Identify which cell holds the provided text, then report its (X, Y) central coordinate. 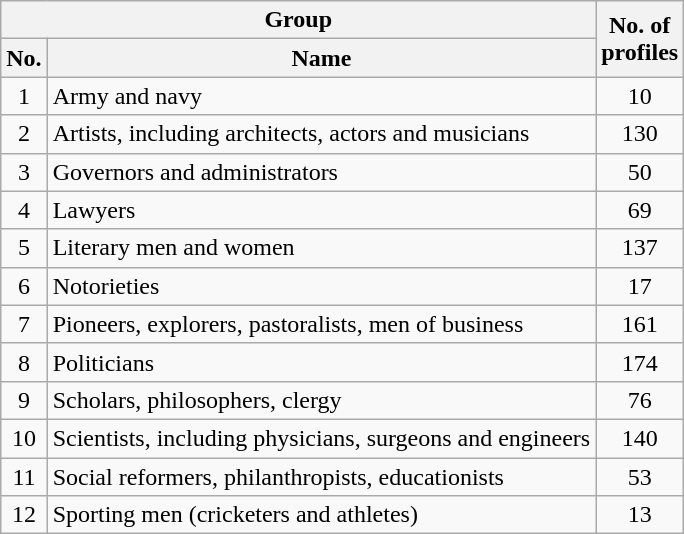
13 (640, 515)
9 (24, 400)
Literary men and women (322, 248)
Notorieties (322, 286)
3 (24, 172)
17 (640, 286)
Social reformers, philanthropists, educationists (322, 477)
50 (640, 172)
Name (322, 58)
Lawyers (322, 210)
Pioneers, explorers, pastoralists, men of business (322, 324)
Sporting men (cricketers and athletes) (322, 515)
11 (24, 477)
8 (24, 362)
174 (640, 362)
Politicians (322, 362)
53 (640, 477)
161 (640, 324)
5 (24, 248)
Army and navy (322, 96)
1 (24, 96)
137 (640, 248)
Group (298, 20)
Scientists, including physicians, surgeons and engineers (322, 438)
Artists, including architects, actors and musicians (322, 134)
4 (24, 210)
140 (640, 438)
2 (24, 134)
76 (640, 400)
Governors and administrators (322, 172)
69 (640, 210)
No. ofprofiles (640, 39)
Scholars, philosophers, clergy (322, 400)
12 (24, 515)
130 (640, 134)
No. (24, 58)
7 (24, 324)
6 (24, 286)
